Extract the [X, Y] coordinate from the center of the cell holding the provided text.  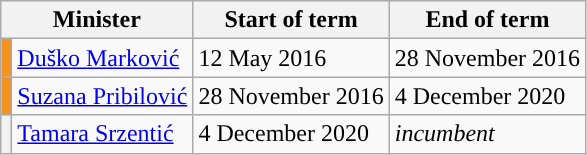
Tamara Srzentić [102, 134]
Suzana Pribilović [102, 96]
12 May 2016 [291, 58]
End of term [487, 20]
incumbent [487, 134]
Minister [97, 20]
Start of term [291, 20]
Duško Marković [102, 58]
